Return [x, y] of the center of cell containing provided text 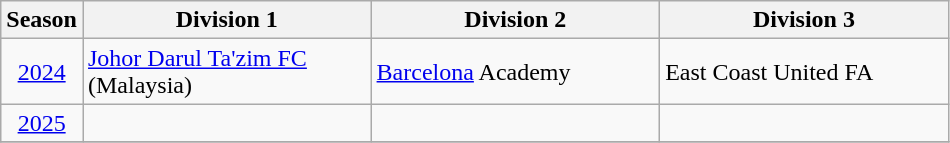
Johor Darul Ta'zim FC (Malaysia) [226, 72]
Barcelona Academy [516, 72]
2024 [42, 72]
Division 2 [516, 20]
Division 1 [226, 20]
East Coast United FA [804, 72]
2025 [42, 123]
Season [42, 20]
Division 3 [804, 20]
